From the cell containing the given text, extract its center point as [X, Y] coordinate. 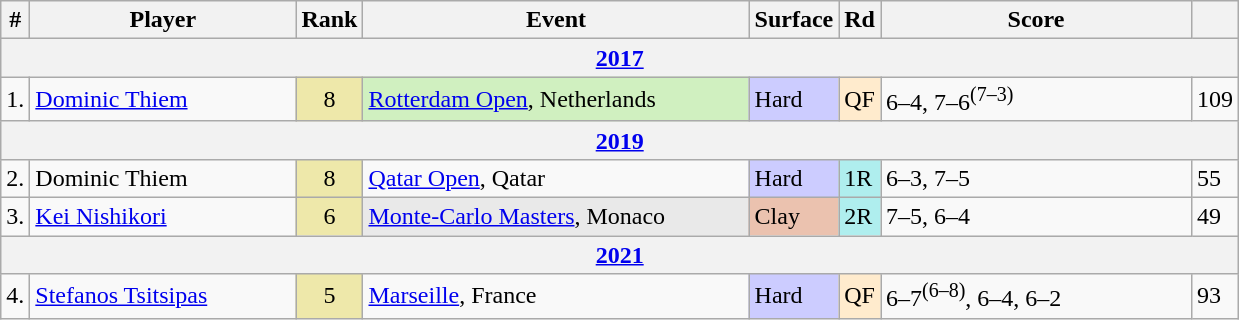
55 [1216, 178]
4. [16, 296]
93 [1216, 296]
2017 [620, 58]
2R [860, 217]
2019 [620, 140]
Kei Nishikori [163, 217]
Stefanos Tsitsipas [163, 296]
1. [16, 100]
Player [163, 20]
Monte-Carlo Masters, Monaco [556, 217]
2021 [620, 255]
Clay [794, 217]
# [16, 20]
Marseille, France [556, 296]
Score [1036, 20]
109 [1216, 100]
6–4, 7–6(7–3) [1036, 100]
6–7(6–8), 6–4, 6–2 [1036, 296]
7–5, 6–4 [1036, 217]
Event [556, 20]
49 [1216, 217]
5 [330, 296]
2. [16, 178]
Qatar Open, Qatar [556, 178]
Rotterdam Open, Netherlands [556, 100]
6–3, 7–5 [1036, 178]
6 [330, 217]
1R [860, 178]
Rd [860, 20]
3. [16, 217]
Surface [794, 20]
Rank [330, 20]
